Return the (x, y) coordinate for the center point of the cell that contains the specified text.  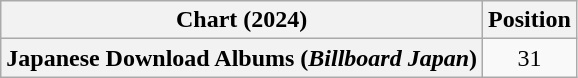
31 (530, 58)
Chart (2024) (242, 20)
Japanese Download Albums (Billboard Japan) (242, 58)
Position (530, 20)
